Find where the given text appears and provide that cell's center as [X, Y] coordinate. 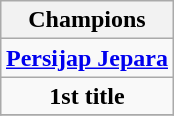
1st title [86, 96]
Champions [86, 20]
Persijap Jepara [86, 58]
